Search for the cell housing the specified text and yield its [X, Y] center coordinate. 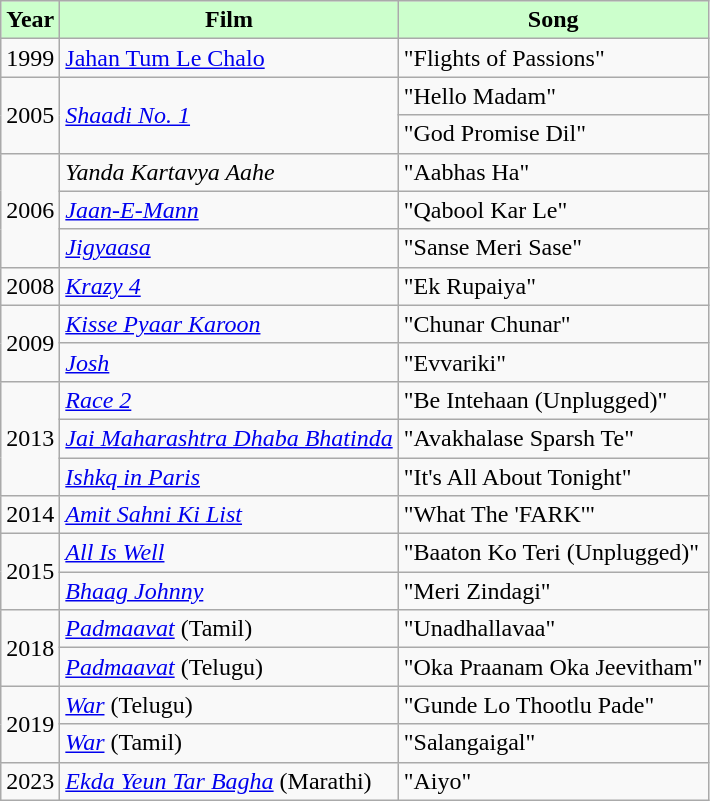
War (Tamil) [229, 743]
2019 [30, 724]
Film [229, 20]
"Chunar Chunar" [553, 324]
"Unadhallavaa" [553, 629]
"Sanse Meri Sase" [553, 248]
"Aiyo" [553, 781]
"Aabhas Ha" [553, 172]
Josh [229, 362]
2015 [30, 572]
2018 [30, 648]
Jigyaasa [229, 248]
"Qabool Kar Le" [553, 210]
"Oka Praanam Oka Jeevitham" [553, 667]
"What The 'FARK'" [553, 515]
"Gunde Lo Thootlu Pade" [553, 705]
Race 2 [229, 400]
2009 [30, 343]
Padmaavat (Tamil) [229, 629]
War (Telugu) [229, 705]
Jahan Tum Le Chalo [229, 58]
All Is Well [229, 553]
Padmaavat (Telugu) [229, 667]
"Flights of Passions" [553, 58]
Ekda Yeun Tar Bagha (Marathi) [229, 781]
Bhaag Johnny [229, 591]
Krazy 4 [229, 286]
"Be Intehaan (Unplugged)" [553, 400]
"Hello Madam" [553, 96]
"Meri Zindagi" [553, 591]
"Baaton Ko Teri (Unplugged)" [553, 553]
2005 [30, 115]
2023 [30, 781]
Song [553, 20]
Shaadi No. 1 [229, 115]
Jai Maharashtra Dhaba Bhatinda [229, 438]
Jaan-E-Mann [229, 210]
Amit Sahni Ki List [229, 515]
"Ek Rupaiya" [553, 286]
2006 [30, 210]
Kisse Pyaar Karoon [229, 324]
2014 [30, 515]
"Evvariki" [553, 362]
Year [30, 20]
"God Promise Dil" [553, 134]
"Avakhalase Sparsh Te" [553, 438]
2013 [30, 438]
"It's All About Tonight" [553, 477]
Ishkq in Paris [229, 477]
Yanda Kartavya Aahe [229, 172]
1999 [30, 58]
"Salangaigal" [553, 743]
2008 [30, 286]
